Identify which cell holds the provided text, then report its [X, Y] central coordinate. 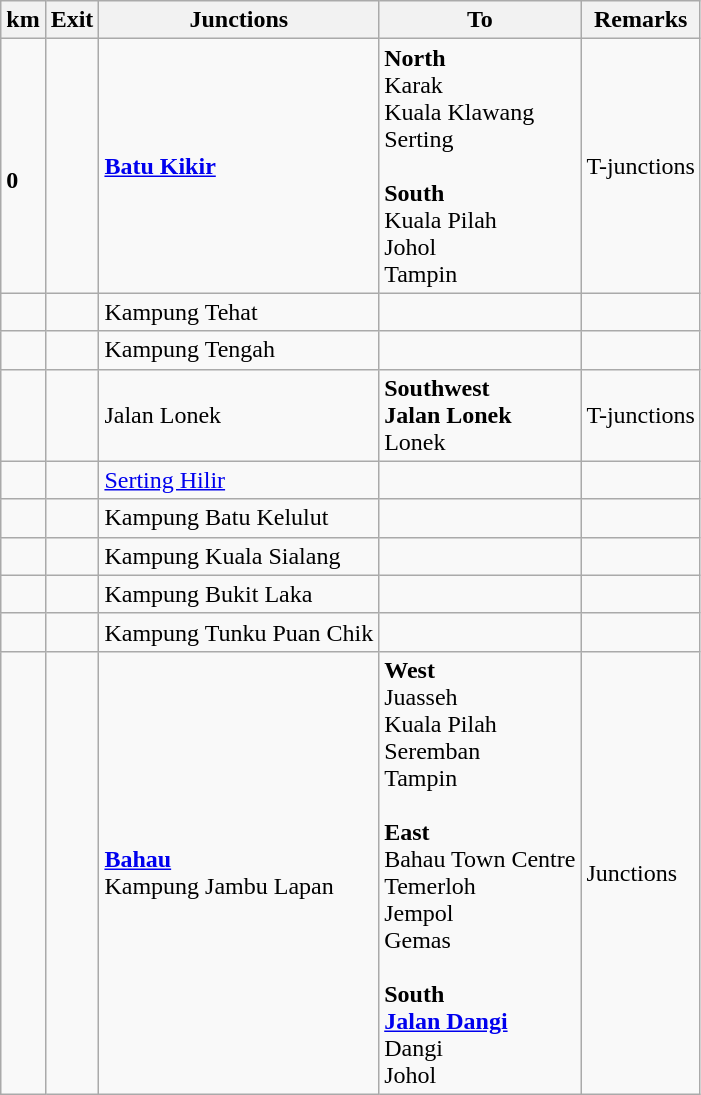
Kampung Kuala Sialang [239, 556]
BahauKampung Jambu Lapan [239, 872]
Jalan Lonek [239, 415]
North Karak Kuala Klawang SertingSouth Kuala Pilah Johol Tampin [480, 166]
Kampung Tunku Puan Chik [239, 632]
Kampung Tehat [239, 312]
SouthwestJalan LonekLonek [480, 415]
Remarks [641, 20]
Kampung Tengah [239, 350]
Exit [72, 20]
To [480, 20]
Batu Kikir [239, 166]
km [23, 20]
0 [23, 166]
Serting Hilir [239, 480]
West Juasseh Kuala Pilah Seremban TampinEast Bahau Town Centre Temerloh Jempol GemasSouth Jalan DangiDangiJohol [480, 872]
Kampung Bukit Laka [239, 594]
Kampung Batu Kelulut [239, 518]
